Scan for the cell matching the given text and deliver its (X, Y) coordinate at center. 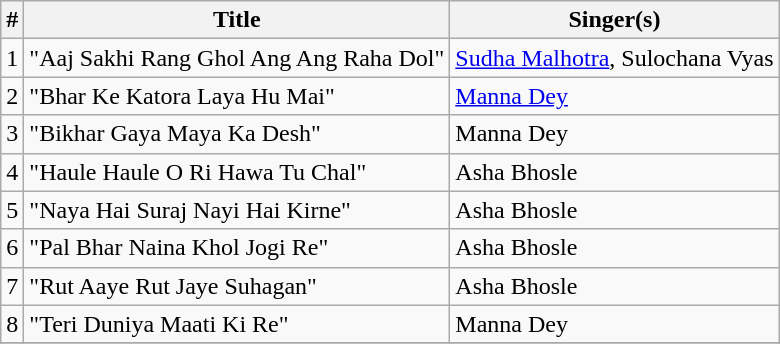
1 (12, 58)
"Bikhar Gaya Maya Ka Desh" (237, 134)
# (12, 20)
Sudha Malhotra, Sulochana Vyas (614, 58)
5 (12, 210)
6 (12, 248)
3 (12, 134)
"Haule Haule O Ri Hawa Tu Chal" (237, 172)
7 (12, 286)
"Teri Duniya Maati Ki Re" (237, 324)
Singer(s) (614, 20)
"Naya Hai Suraj Nayi Hai Kirne" (237, 210)
Title (237, 20)
"Bhar Ke Katora Laya Hu Mai" (237, 96)
"Aaj Sakhi Rang Ghol Ang Ang Raha Dol" (237, 58)
"Pal Bhar Naina Khol Jogi Re" (237, 248)
4 (12, 172)
2 (12, 96)
"Rut Aaye Rut Jaye Suhagan" (237, 286)
8 (12, 324)
